Return the (X, Y) coordinate for the center point of the cell that contains the specified text.  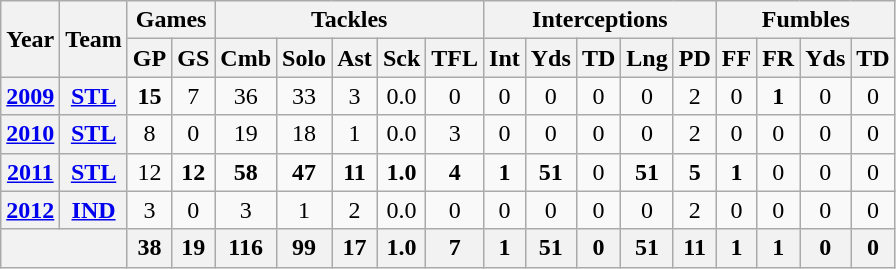
2012 (30, 210)
47 (304, 172)
TFL (455, 58)
Interceptions (600, 20)
Team (94, 39)
18 (304, 134)
GS (194, 58)
Int (505, 58)
58 (246, 172)
Cmb (246, 58)
Sck (401, 58)
2011 (30, 172)
Tackles (350, 20)
Games (170, 20)
17 (355, 248)
2009 (30, 96)
15 (149, 96)
8 (149, 134)
99 (304, 248)
Lng (647, 58)
FR (778, 58)
Ast (355, 58)
38 (149, 248)
Solo (304, 58)
FF (736, 58)
5 (694, 172)
36 (246, 96)
33 (304, 96)
Fumbles (806, 20)
2010 (30, 134)
4 (455, 172)
GP (149, 58)
116 (246, 248)
Year (30, 39)
PD (694, 58)
IND (94, 210)
